Scan for the cell matching the given text and deliver its (X, Y) coordinate at center. 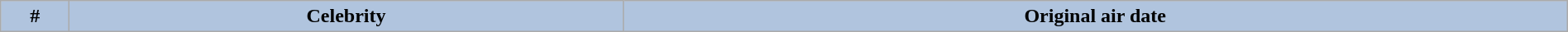
Celebrity (346, 16)
Original air date (1095, 16)
# (35, 16)
